Detect which cell encompasses the target text, then output its [x, y] center coordinate. 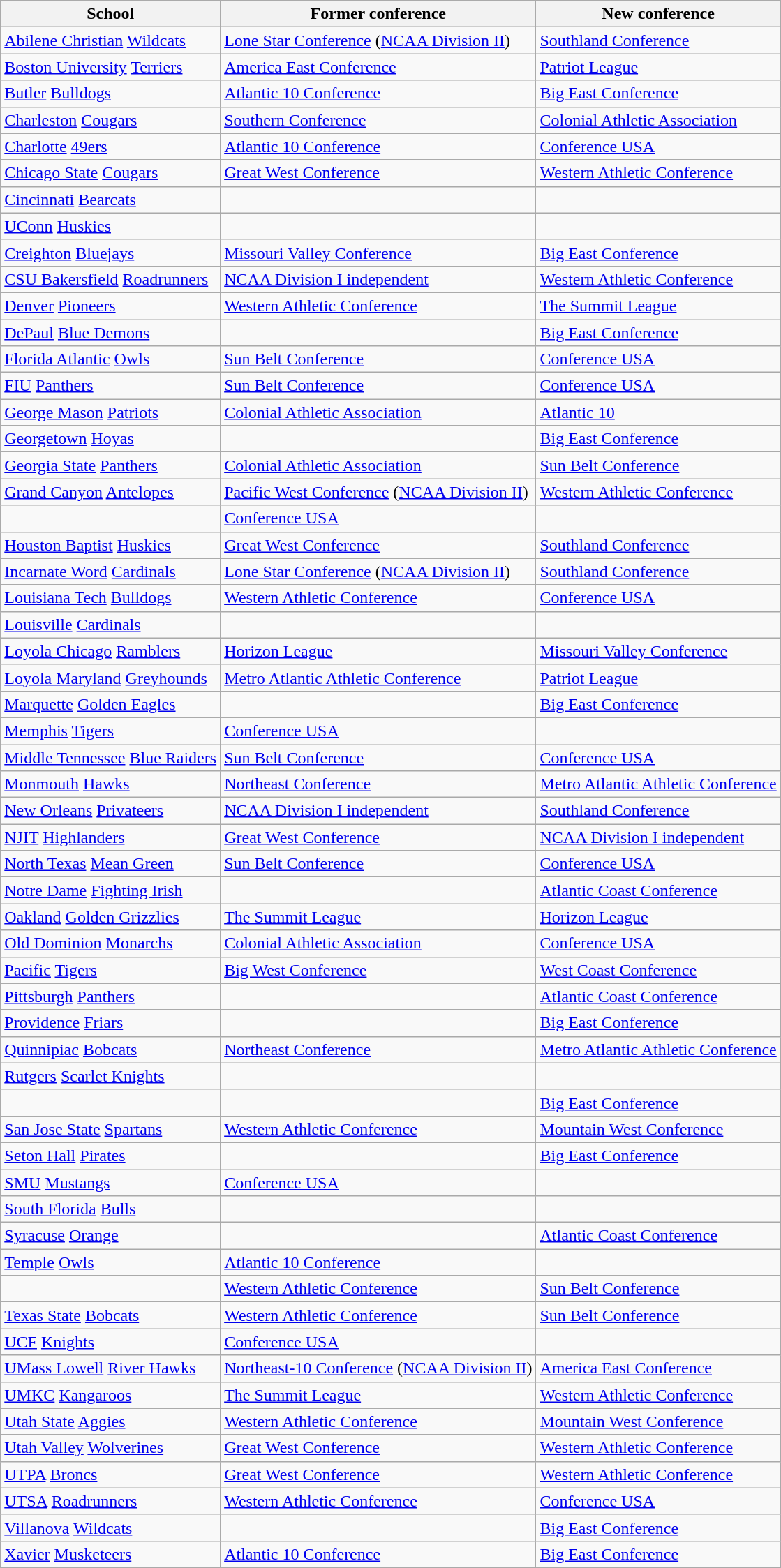
Houston Baptist Huskies [110, 545]
Louisiana Tech Bulldogs [110, 598]
Charleston Cougars [110, 120]
West Coast Conference [658, 970]
Louisville Cardinals [110, 625]
Georgetown Hoyas [110, 439]
Atlantic 10 [658, 412]
Northeast-10 Conference (NCAA Division II) [378, 1368]
San Jose State Spartans [110, 1129]
South Florida Bulls [110, 1209]
Butler Bulldogs [110, 94]
Pacific West Conference (NCAA Division II) [378, 492]
Loyola Maryland Greyhounds [110, 678]
Rutgers Scarlet Knights [110, 1076]
Georgia State Panthers [110, 465]
Quinnipiac Bobcats [110, 1050]
Pacific Tigers [110, 970]
Incarnate Word Cardinals [110, 572]
UConn Huskies [110, 226]
Middle Tennessee Blue Raiders [110, 757]
Denver Pioneers [110, 306]
Former conference [378, 14]
UTPA Broncs [110, 1474]
FIU Panthers [110, 386]
Villanova Wildcats [110, 1528]
UMKC Kangaroos [110, 1395]
Monmouth Hawks [110, 784]
Marquette Golden Eagles [110, 704]
Notre Dame Fighting Irish [110, 890]
School [110, 14]
Boston University Terriers [110, 67]
New Orleans Privateers [110, 811]
Xavier Musketeers [110, 1554]
Creighton Bluejays [110, 253]
Texas State Bobcats [110, 1315]
Syracuse Orange [110, 1236]
UTSA Roadrunners [110, 1501]
Abilene Christian Wildcats [110, 40]
Utah State Aggies [110, 1421]
Oakland Golden Grizzlies [110, 917]
Grand Canyon Antelopes [110, 492]
Cincinnati Bearcats [110, 200]
UMass Lowell River Hawks [110, 1368]
Utah Valley Wolverines [110, 1448]
SMU Mustangs [110, 1183]
Florida Atlantic Owls [110, 359]
CSU Bakersfield Roadrunners [110, 279]
Southern Conference [378, 120]
New conference [658, 14]
George Mason Patriots [110, 412]
Providence Friars [110, 1023]
NJIT Highlanders [110, 837]
Charlotte 49ers [110, 147]
Chicago State Cougars [110, 173]
Old Dominion Monarchs [110, 943]
Loyola Chicago Ramblers [110, 651]
Big West Conference [378, 970]
Temple Owls [110, 1262]
UCF Knights [110, 1342]
Pittsburgh Panthers [110, 996]
DePaul Blue Demons [110, 333]
North Texas Mean Green [110, 864]
Seton Hall Pirates [110, 1156]
Memphis Tigers [110, 731]
